From the cell containing the given text, extract its center point as [x, y] coordinate. 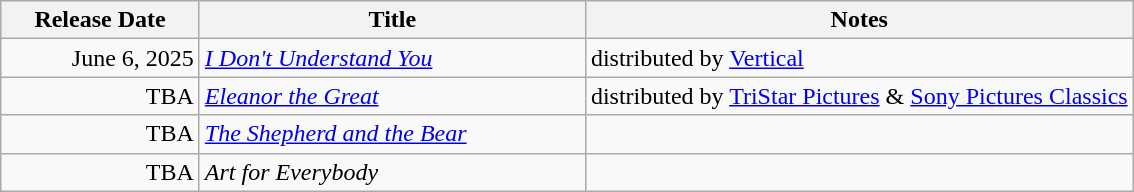
Title [392, 20]
The Shepherd and the Bear [392, 134]
Notes [859, 20]
I Don't Understand You [392, 58]
Release Date [100, 20]
distributed by Vertical [859, 58]
June 6, 2025 [100, 58]
Art for Everybody [392, 172]
distributed by TriStar Pictures & Sony Pictures Classics [859, 96]
Eleanor the Great [392, 96]
